Extract the (x, y) coordinate from the center of the cell holding the provided text.  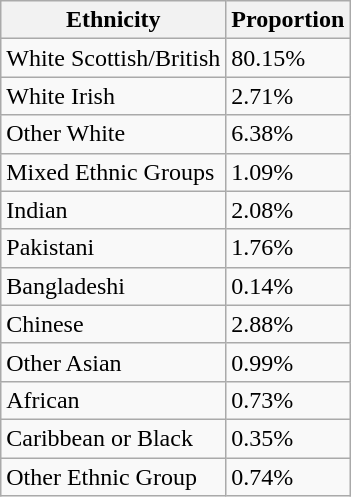
Proportion (288, 20)
0.73% (288, 400)
Bangladeshi (114, 286)
White Scottish/British (114, 58)
6.38% (288, 134)
1.09% (288, 172)
Pakistani (114, 248)
Other Asian (114, 362)
2.08% (288, 210)
African (114, 400)
0.35% (288, 438)
0.14% (288, 286)
Indian (114, 210)
80.15% (288, 58)
Chinese (114, 324)
1.76% (288, 248)
Mixed Ethnic Groups (114, 172)
Ethnicity (114, 20)
0.74% (288, 477)
Other Ethnic Group (114, 477)
Other White (114, 134)
Caribbean or Black (114, 438)
2.88% (288, 324)
2.71% (288, 96)
White Irish (114, 96)
0.99% (288, 362)
